Search for the cell housing the specified text and yield its (X, Y) center coordinate. 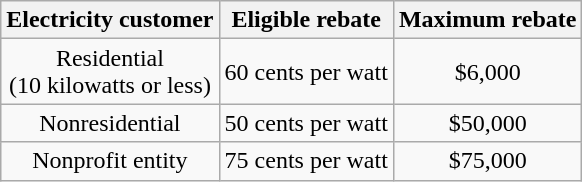
Residential(10 kilowatts or less) (110, 72)
$6,000 (488, 72)
50 cents per watt (306, 123)
75 cents per watt (306, 161)
Electricity customer (110, 20)
Nonprofit entity (110, 161)
$75,000 (488, 161)
60 cents per watt (306, 72)
Maximum rebate (488, 20)
$50,000 (488, 123)
Nonresidential (110, 123)
Eligible rebate (306, 20)
